Extract the (X, Y) coordinate from the center of the cell holding the provided text.  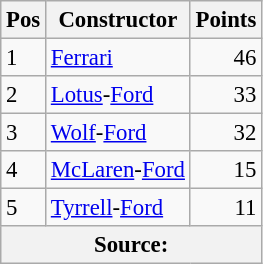
Constructor (118, 20)
32 (226, 133)
Ferrari (118, 58)
3 (24, 133)
Source: (132, 245)
Wolf-Ford (118, 133)
Pos (24, 20)
1 (24, 58)
11 (226, 208)
33 (226, 95)
2 (24, 95)
5 (24, 208)
Lotus-Ford (118, 95)
15 (226, 170)
McLaren-Ford (118, 170)
Points (226, 20)
4 (24, 170)
46 (226, 58)
Tyrrell-Ford (118, 208)
